Find where the given text appears and provide that cell's center as (X, Y) coordinate. 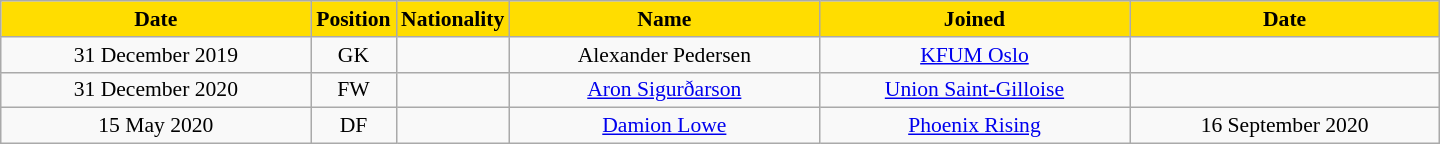
31 December 2019 (156, 55)
Alexander Pedersen (664, 55)
Union Saint-Gilloise (974, 90)
Joined (974, 19)
Aron Sigurðarson (664, 90)
DF (354, 126)
Name (664, 19)
16 September 2020 (1285, 126)
KFUM Oslo (974, 55)
GK (354, 55)
15 May 2020 (156, 126)
FW (354, 90)
31 December 2020 (156, 90)
Damion Lowe (664, 126)
Position (354, 19)
Phoenix Rising (974, 126)
Nationality (452, 19)
